Search for the cell housing the specified text and yield its (x, y) center coordinate. 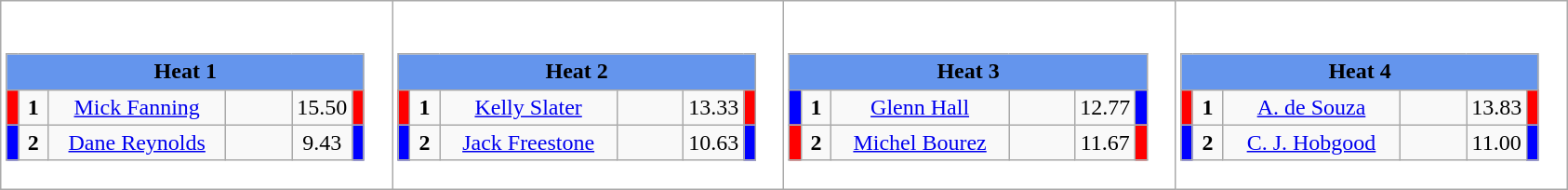
Kelly Slater (528, 107)
Heat 3 1 Glenn Hall 12.77 2 Michel Bourez 11.67 (980, 95)
10.63 (714, 142)
Glenn Hall (921, 107)
Dane Reynolds (138, 142)
13.83 (1497, 107)
Heat 4 1 A. de Souza 13.83 2 C. J. Hobgood 11.00 (1371, 95)
Heat 2 (577, 72)
15.50 (322, 107)
12.77 (1105, 107)
Michel Bourez (921, 142)
Heat 1 1 Mick Fanning 15.50 2 Dane Reynolds 9.43 (197, 95)
Heat 2 1 Kelly Slater 13.33 2 Jack Freestone 10.63 (588, 95)
11.67 (1105, 142)
13.33 (714, 107)
Heat 1 (185, 72)
C. J. Hobgood (1311, 142)
Mick Fanning (138, 107)
A. de Souza (1311, 107)
Heat 4 (1360, 72)
9.43 (322, 142)
Jack Freestone (528, 142)
Heat 3 (968, 72)
11.00 (1497, 142)
